Output the (x, y) coordinate of the center of the cell containing the given text.  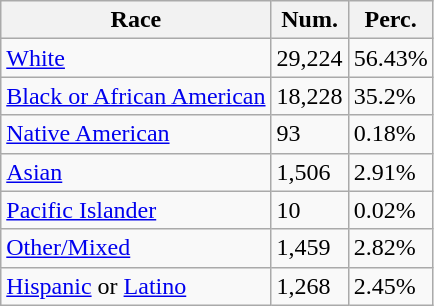
1,268 (310, 286)
White (136, 58)
Hispanic or Latino (136, 286)
2.45% (390, 286)
Perc. (390, 20)
56.43% (390, 58)
Pacific Islander (136, 210)
Asian (136, 172)
2.82% (390, 248)
1,506 (310, 172)
Race (136, 20)
0.18% (390, 134)
1,459 (310, 248)
29,224 (310, 58)
10 (310, 210)
35.2% (390, 96)
Black or African American (136, 96)
93 (310, 134)
0.02% (390, 210)
18,228 (310, 96)
Other/Mixed (136, 248)
2.91% (390, 172)
Num. (310, 20)
Native American (136, 134)
